Determine the [x, y] coordinate at the center of the cell enclosing the given text.  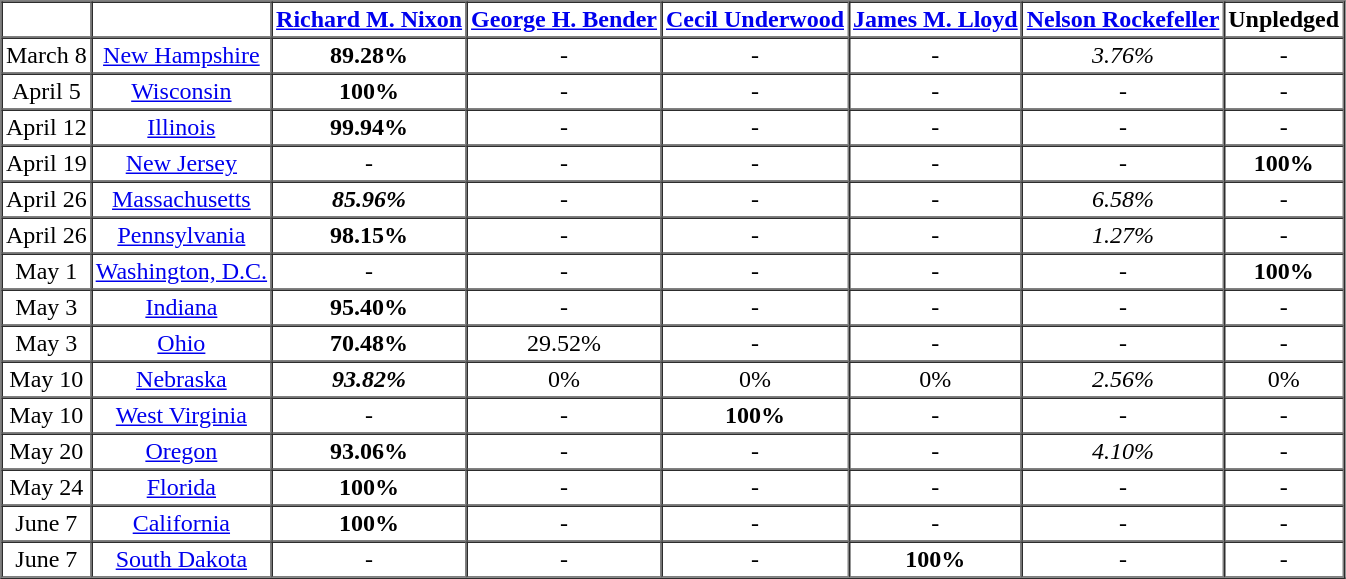
April 5 [47, 92]
Florida [181, 488]
93.06% [370, 452]
Ohio [181, 344]
Washington, D.C. [181, 272]
70.48% [370, 344]
Oregon [181, 452]
2.56% [1123, 380]
May 20 [47, 452]
3.76% [1123, 56]
95.40% [370, 308]
James M. Lloyd [936, 20]
Illinois [181, 128]
Indiana [181, 308]
Cecil Underwood [756, 20]
29.52% [564, 344]
George H. Bender [564, 20]
Pennsylvania [181, 236]
89.28% [370, 56]
South Dakota [181, 560]
May 1 [47, 272]
Nebraska [181, 380]
Wisconsin [181, 92]
May 24 [47, 488]
98.15% [370, 236]
New Hampshire [181, 56]
Nelson Rockefeller [1123, 20]
Unpledged [1284, 20]
85.96% [370, 200]
West Virginia [181, 416]
Massachusetts [181, 200]
6.58% [1123, 200]
March 8 [47, 56]
California [181, 524]
April 19 [47, 164]
Richard M. Nixon [370, 20]
April 12 [47, 128]
4.10% [1123, 452]
1.27% [1123, 236]
New Jersey [181, 164]
99.94% [370, 128]
93.82% [370, 380]
